Identify which cell holds the provided text, then report its (X, Y) central coordinate. 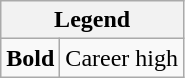
Career high (122, 58)
Legend (92, 20)
Bold (30, 58)
